Determine the [x, y] coordinate at the center of the cell enclosing the given text.  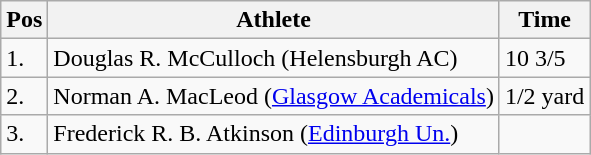
Pos [24, 20]
Time [544, 20]
3. [24, 134]
Athlete [274, 20]
1. [24, 58]
2. [24, 96]
Douglas R. McCulloch (Helensburgh AC) [274, 58]
1/2 yard [544, 96]
Frederick R. B. Atkinson (Edinburgh Un.) [274, 134]
Norman A. MacLeod (Glasgow Academicals) [274, 96]
10 3/5 [544, 58]
